Detect which cell encompasses the target text, then output its [x, y] center coordinate. 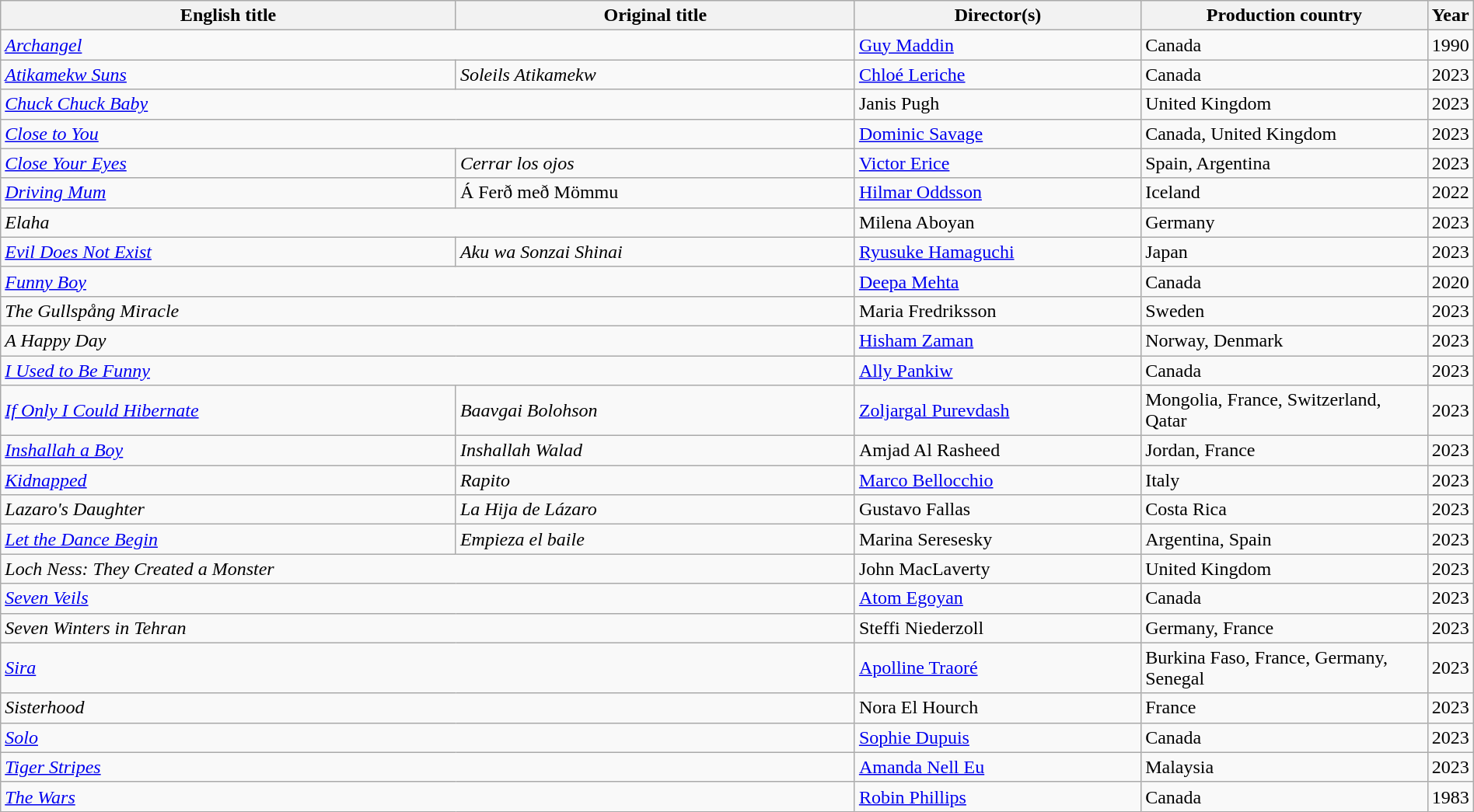
Argentina, Spain [1284, 539]
Victor Erice [997, 163]
Zoljargal Purevdash [997, 410]
Atikamekw Suns [229, 75]
Marco Bellocchio [997, 480]
Close to You [428, 134]
Jordan, France [1284, 451]
Chloé Leriche [997, 75]
Inshallah Walad [655, 451]
Deepa Mehta [997, 281]
Chuck Chuck Baby [428, 104]
Tiger Stripes [428, 767]
Hisham Zaman [997, 340]
1983 [1451, 796]
Seven Veils [428, 598]
Á Ferð með Mömmu [655, 193]
Costa Rica [1284, 510]
Director(s) [997, 16]
Baavgai Bolohson [655, 410]
Guy Maddin [997, 45]
Sira [428, 668]
2022 [1451, 193]
Elaha [428, 222]
Atom Egoyan [997, 598]
Empieza el baile [655, 539]
The Wars [428, 796]
Seven Winters in Tehran [428, 628]
Milena Aboyan [997, 222]
Spain, Argentina [1284, 163]
Rapito [655, 480]
Ryusuke Hamaguchi [997, 252]
Soleils Atikamekw [655, 75]
Marina Seresesky [997, 539]
Original title [655, 16]
Iceland [1284, 193]
Solo [428, 737]
1990 [1451, 45]
Evil Does Not Exist [229, 252]
Let the Dance Begin [229, 539]
Germany [1284, 222]
Close Your Eyes [229, 163]
Kidnapped [229, 480]
Ally Pankiw [997, 371]
English title [229, 16]
Norway, Denmark [1284, 340]
La Hija de Lázaro [655, 510]
I Used to Be Funny [428, 371]
Lazaro's Daughter [229, 510]
Sisterhood [428, 708]
Janis Pugh [997, 104]
Aku wa Sonzai Shinai [655, 252]
Canada, United Kingdom [1284, 134]
Japan [1284, 252]
Steffi Niederzoll [997, 628]
Dominic Savage [997, 134]
France [1284, 708]
Malaysia [1284, 767]
Apolline Traoré [997, 668]
Robin Phillips [997, 796]
A Happy Day [428, 340]
Germany, France [1284, 628]
Year [1451, 16]
Archangel [428, 45]
Sophie Dupuis [997, 737]
Sweden [1284, 311]
Maria Fredriksson [997, 311]
The Gullspång Miracle [428, 311]
Gustavo Fallas [997, 510]
Loch Ness: They Created a Monster [428, 569]
Inshallah a Boy [229, 451]
Driving Mum [229, 193]
Nora El Hourch [997, 708]
Production country [1284, 16]
Funny Boy [428, 281]
Mongolia, France, Switzerland, Qatar [1284, 410]
Amjad Al Rasheed [997, 451]
Italy [1284, 480]
Hilmar Oddsson [997, 193]
2020 [1451, 281]
If Only I Could Hibernate [229, 410]
Amanda Nell Eu [997, 767]
Burkina Faso, France, Germany, Senegal [1284, 668]
Cerrar los ojos [655, 163]
John MacLaverty [997, 569]
